Determine the (X, Y) coordinate at the center of the cell enclosing the given text.  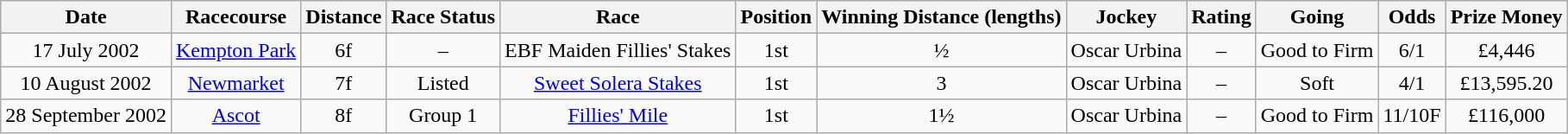
Sweet Solera Stakes (618, 83)
7f (343, 83)
Race (618, 17)
Race Status (443, 17)
Going (1317, 17)
Soft (1317, 83)
Jockey (1126, 17)
10 August 2002 (86, 83)
Odds (1412, 17)
Position (776, 17)
Date (86, 17)
Newmarket (235, 83)
£4,446 (1506, 50)
3 (942, 83)
17 July 2002 (86, 50)
Ascot (235, 116)
1½ (942, 116)
11/10F (1412, 116)
4/1 (1412, 83)
Prize Money (1506, 17)
28 September 2002 (86, 116)
Racecourse (235, 17)
6f (343, 50)
£13,595.20 (1506, 83)
6/1 (1412, 50)
Kempton Park (235, 50)
Rating (1221, 17)
8f (343, 116)
½ (942, 50)
Distance (343, 17)
EBF Maiden Fillies' Stakes (618, 50)
Winning Distance (lengths) (942, 17)
£116,000 (1506, 116)
Fillies' Mile (618, 116)
Group 1 (443, 116)
Listed (443, 83)
